Output the (X, Y) coordinate of the center of the cell containing the given text.  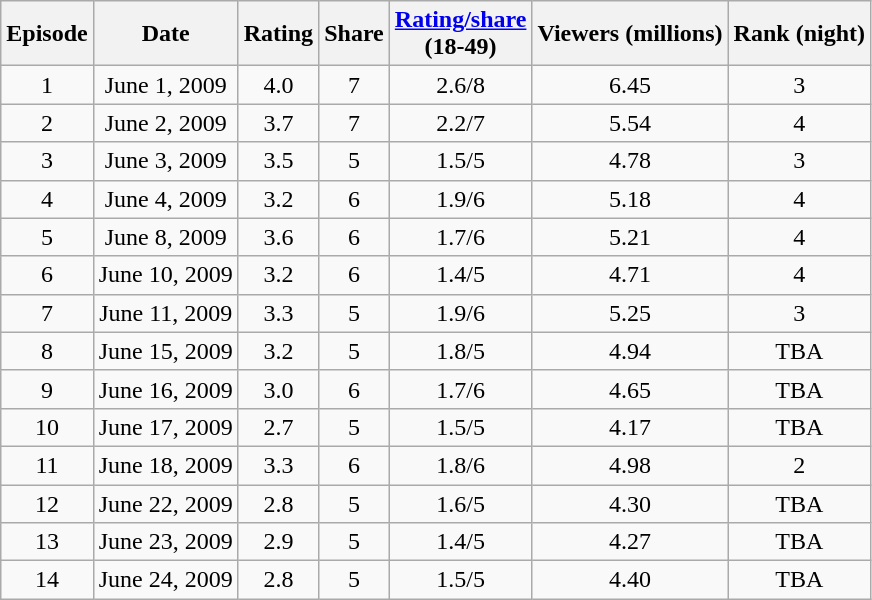
2.2/7 (460, 123)
14 (47, 580)
Episode (47, 34)
3.0 (278, 389)
4.78 (630, 161)
9 (47, 389)
June 2, 2009 (166, 123)
4.40 (630, 580)
4.71 (630, 275)
4.94 (630, 351)
1.8/6 (460, 465)
June 8, 2009 (166, 237)
4.65 (630, 389)
Date (166, 34)
4.17 (630, 427)
13 (47, 542)
June 18, 2009 (166, 465)
2.9 (278, 542)
5.25 (630, 313)
2.6/8 (460, 85)
Viewers (millions) (630, 34)
8 (47, 351)
Rating (278, 34)
4.0 (278, 85)
3.6 (278, 237)
3.5 (278, 161)
4.27 (630, 542)
Share (354, 34)
10 (47, 427)
5.18 (630, 199)
4.98 (630, 465)
June 11, 2009 (166, 313)
6.45 (630, 85)
1.8/5 (460, 351)
June 22, 2009 (166, 503)
5.21 (630, 237)
June 4, 2009 (166, 199)
June 15, 2009 (166, 351)
12 (47, 503)
3.7 (278, 123)
June 1, 2009 (166, 85)
Rating/share(18-49) (460, 34)
June 17, 2009 (166, 427)
Rank (night) (799, 34)
June 24, 2009 (166, 580)
5.54 (630, 123)
June 10, 2009 (166, 275)
2.7 (278, 427)
1 (47, 85)
4.30 (630, 503)
11 (47, 465)
June 3, 2009 (166, 161)
1.6/5 (460, 503)
June 23, 2009 (166, 542)
June 16, 2009 (166, 389)
